Pinpoint the cell where the given text exists, returning its (x, y) midpoint coordinate. 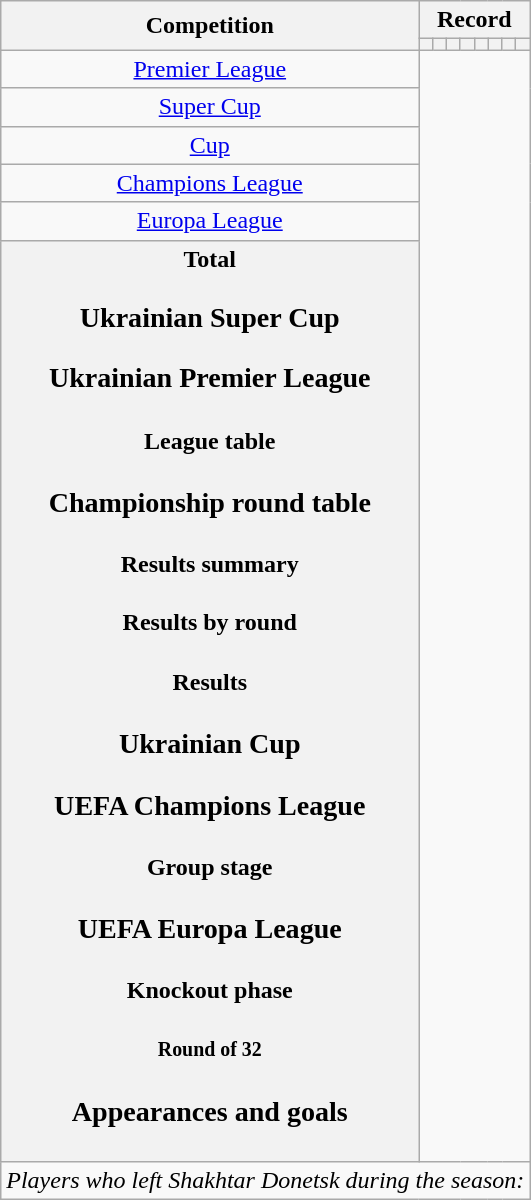
Competition (210, 26)
Players who left Shakhtar Donetsk during the season: (266, 1180)
Champions League (210, 183)
Europa League (210, 221)
Super Cup (210, 107)
Record (474, 20)
Premier League (210, 69)
Cup (210, 145)
